Identify which cell holds the provided text, then report its [x, y] central coordinate. 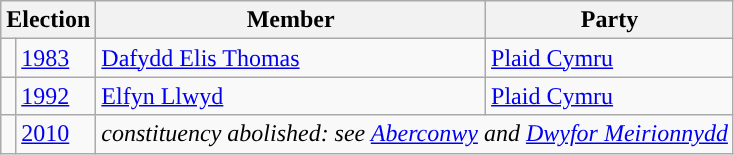
Dafydd Elis Thomas [291, 58]
Election [48, 20]
1983 [56, 58]
Party [610, 20]
2010 [56, 134]
constituency abolished: see Aberconwy and Dwyfor Meirionnydd [415, 134]
1992 [56, 96]
Elfyn Llwyd [291, 96]
Member [291, 20]
